Determine the (X, Y) coordinate at the center of the cell enclosing the given text.  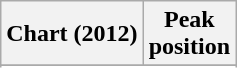
Chart (2012) (72, 34)
Peakposition (189, 34)
